Find where the given text appears and provide that cell's center as [X, Y] coordinate. 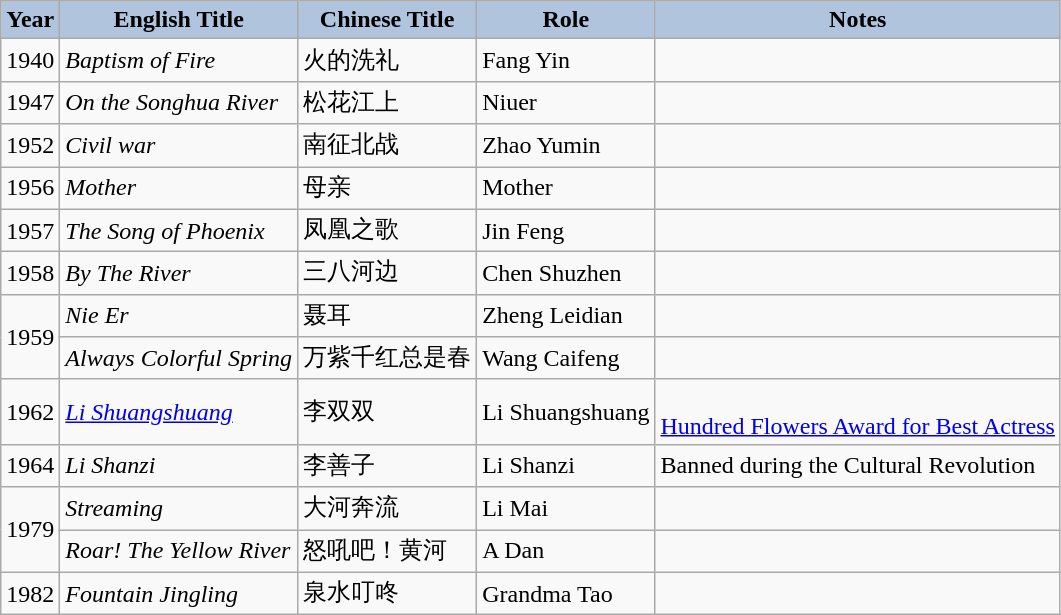
Always Colorful Spring [179, 358]
Fang Yin [566, 60]
Li Mai [566, 508]
母亲 [388, 188]
李双双 [388, 412]
1947 [30, 102]
Zheng Leidian [566, 316]
南征北战 [388, 146]
三八河边 [388, 274]
凤凰之歌 [388, 230]
1956 [30, 188]
The Song of Phoenix [179, 230]
1964 [30, 466]
1979 [30, 530]
A Dan [566, 552]
1940 [30, 60]
聂耳 [388, 316]
大河奔流 [388, 508]
1982 [30, 594]
1957 [30, 230]
怒吼吧！黄河 [388, 552]
Streaming [179, 508]
Niuer [566, 102]
Grandma Tao [566, 594]
Role [566, 20]
Hundred Flowers Award for Best Actress [858, 412]
万紫千红总是春 [388, 358]
火的洗礼 [388, 60]
松花江上 [388, 102]
Fountain Jingling [179, 594]
1959 [30, 336]
Year [30, 20]
Civil war [179, 146]
Wang Caifeng [566, 358]
Chinese Title [388, 20]
Chen Shuzhen [566, 274]
1962 [30, 412]
On the Songhua River [179, 102]
泉水叮咚 [388, 594]
Banned during the Cultural Revolution [858, 466]
Jin Feng [566, 230]
1952 [30, 146]
Nie Er [179, 316]
1958 [30, 274]
By The River [179, 274]
Notes [858, 20]
李善子 [388, 466]
Zhao Yumin [566, 146]
Roar! The Yellow River [179, 552]
Baptism of Fire [179, 60]
English Title [179, 20]
